Return (X, Y) of the center of cell containing provided text 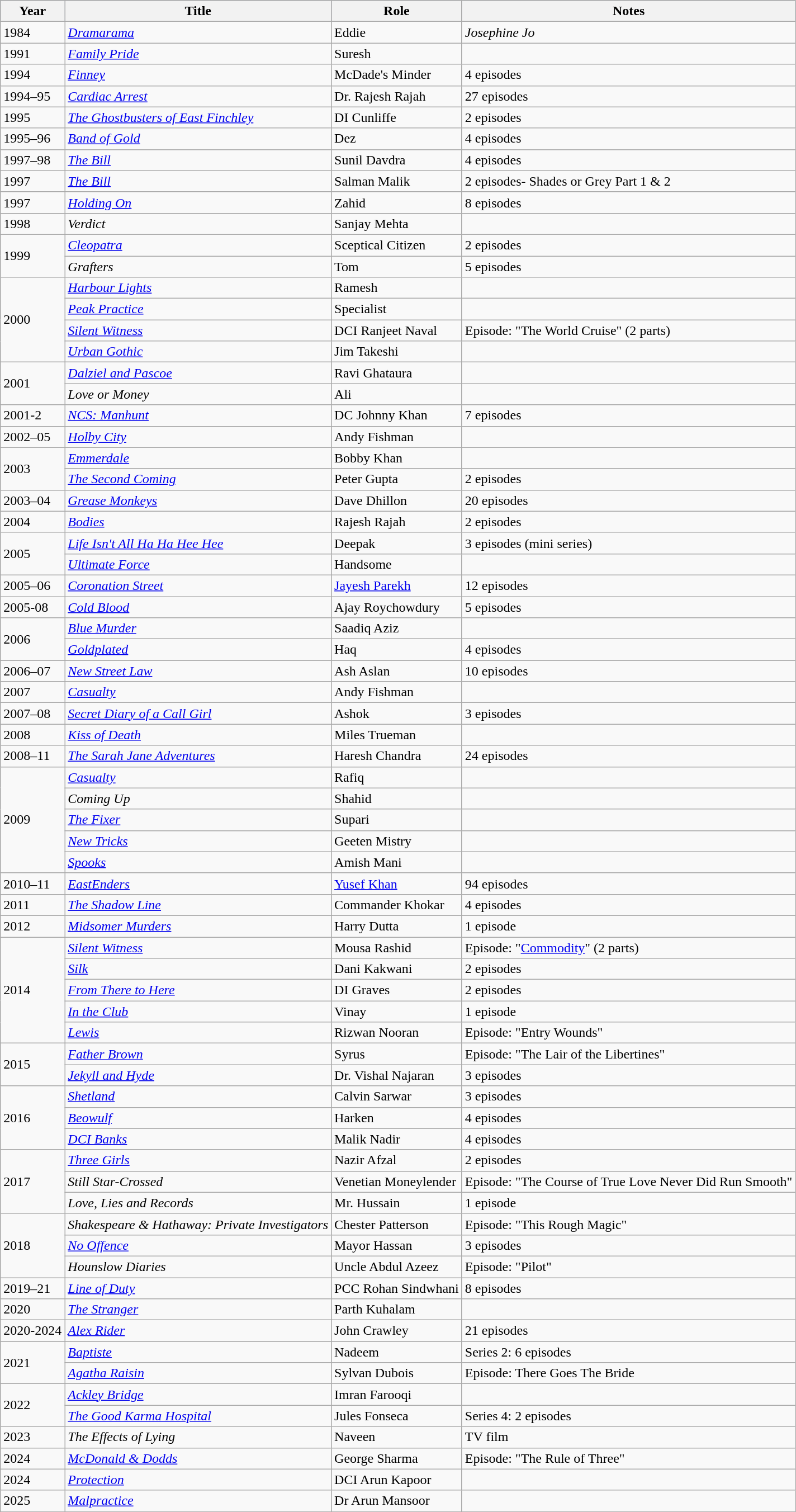
Bodies (198, 522)
2005–06 (32, 585)
Peak Practice (198, 309)
2008 (32, 735)
3 episodes (mini series) (628, 543)
From There to Here (198, 990)
1995 (32, 117)
1997–98 (32, 160)
Josephine Jo (628, 32)
2014 (32, 990)
Cardiac Arrest (198, 96)
Year (32, 11)
Episode: There Goes The Bride (628, 1373)
Haresh Chandra (397, 756)
Shakespeare & Hathaway: Private Investigators (198, 1224)
Cold Blood (198, 607)
Mayor Hassan (397, 1245)
Episode: "The Rule of Three" (628, 1458)
Grafters (198, 267)
McDade's Minder (397, 75)
2010–11 (32, 883)
Harry Dutta (397, 926)
Haq (397, 650)
Protection (198, 1480)
The Shadow Line (198, 905)
Handsome (397, 564)
DCI Arun Kapoor (397, 1480)
DCI Banks (198, 1139)
94 episodes (628, 883)
Holby City (198, 437)
Sunil Davdra (397, 160)
2005 (32, 554)
Baptiste (198, 1352)
Tom (397, 267)
George Sharma (397, 1458)
Jim Takeshi (397, 352)
Calvin Sarwar (397, 1097)
In the Club (198, 1012)
Saadiq Aziz (397, 629)
Zahid (397, 202)
2023 (32, 1437)
2019–21 (32, 1288)
2025 (32, 1501)
Family Pride (198, 54)
Verdict (198, 224)
Midsomer Murders (198, 926)
2020-2024 (32, 1331)
Nadeem (397, 1352)
New Street Law (198, 671)
Ultimate Force (198, 564)
Finney (198, 75)
2002–05 (32, 437)
Kiss of Death (198, 735)
DCI Ranjeet Naval (397, 330)
2018 (32, 1245)
2005-08 (32, 607)
Holding On (198, 202)
Imran Farooqi (397, 1395)
Yusef Khan (397, 883)
Ali (397, 394)
PCC Rohan Sindwhani (397, 1288)
Coronation Street (198, 585)
20 episodes (628, 500)
7 episodes (628, 415)
Supari (397, 820)
Episode: "Entry Wounds" (628, 1033)
Chester Patterson (397, 1224)
2009 (32, 820)
Dr Arun Mansoor (397, 1501)
Parth Kuhalam (397, 1310)
Role (397, 11)
Ravi Ghataura (397, 373)
Beowulf (198, 1118)
2008–11 (32, 756)
2007–08 (32, 714)
2022 (32, 1405)
Harbour Lights (198, 288)
Miles Trueman (397, 735)
John Crawley (397, 1331)
2021 (32, 1363)
Sylvan Dubois (397, 1373)
Hounslow Diaries (198, 1267)
Mousa Rashid (397, 948)
Notes (628, 11)
TV film (628, 1437)
2001 (32, 384)
Harken (397, 1118)
Line of Duty (198, 1288)
Three Girls (198, 1160)
Lewis (198, 1033)
10 episodes (628, 671)
2003 (32, 469)
2000 (32, 320)
Series 2: 6 episodes (628, 1352)
EastEnders (198, 883)
2001-2 (32, 415)
2004 (32, 522)
Agatha Raisin (198, 1373)
DI Cunliffe (397, 117)
Eddie (397, 32)
2006 (32, 639)
Episode: "The World Cruise" (2 parts) (628, 330)
2007 (32, 692)
Uncle Abdul Azeez (397, 1267)
2017 (32, 1182)
Episode: "The Lair of the Libertines" (628, 1054)
2003–04 (32, 500)
Blue Murder (198, 629)
Malik Nadir (397, 1139)
Ashok (397, 714)
Dr. Rajesh Rajah (397, 96)
Series 4: 2 episodes (628, 1416)
12 episodes (628, 585)
Episode: "Commodity" (2 parts) (628, 948)
Silk (198, 969)
1995–96 (32, 139)
Shahid (397, 798)
New Tricks (198, 841)
Amish Mani (397, 862)
2012 (32, 926)
1994 (32, 75)
Dani Kakwani (397, 969)
Rajesh Rajah (397, 522)
1994–95 (32, 96)
The Good Karma Hospital (198, 1416)
Rafiq (397, 777)
Nazir Afzal (397, 1160)
DI Graves (397, 990)
Love, Lies and Records (198, 1203)
Ackley Bridge (198, 1395)
Ramesh (397, 288)
Alex Rider (198, 1331)
Rizwan Nooran (397, 1033)
Sceptical Citizen (397, 245)
Cleopatra (198, 245)
Specialist (397, 309)
2016 (32, 1118)
Dramarama (198, 32)
NCS: Manhunt (198, 415)
Episode: "The Course of True Love Never Did Run Smooth" (628, 1182)
DC Johnny Khan (397, 415)
Dr. Vishal Najaran (397, 1075)
24 episodes (628, 756)
Bobby Khan (397, 458)
Malpractice (198, 1501)
Goldplated (198, 650)
2015 (32, 1065)
27 episodes (628, 96)
Vinay (397, 1012)
2006–07 (32, 671)
Coming Up (198, 798)
Still Star-Crossed (198, 1182)
Sanjay Mehta (397, 224)
Dalziel and Pascoe (198, 373)
Peter Gupta (397, 479)
Urban Gothic (198, 352)
Band of Gold (198, 139)
The Effects of Lying (198, 1437)
Spooks (198, 862)
Secret Diary of a Call Girl (198, 714)
1991 (32, 54)
Episode: "Pilot" (628, 1267)
Life Isn't All Ha Ha Hee Hee (198, 543)
The Stranger (198, 1310)
Grease Monkeys (198, 500)
The Second Coming (198, 479)
1984 (32, 32)
Venetian Moneylender (397, 1182)
Commander Khokar (397, 905)
Jules Fonseca (397, 1416)
Shetland (198, 1097)
2020 (32, 1310)
1998 (32, 224)
Emmerdale (198, 458)
Naveen (397, 1437)
The Sarah Jane Adventures (198, 756)
McDonald & Dodds (198, 1458)
The Fixer (198, 820)
Title (198, 11)
Dave Dhillon (397, 500)
Episode: "This Rough Magic" (628, 1224)
Ajay Roychowdury (397, 607)
Suresh (397, 54)
2 episodes- Shades or Grey Part 1 & 2 (628, 181)
Geeten Mistry (397, 841)
Ash Aslan (397, 671)
21 episodes (628, 1331)
1999 (32, 256)
Deepak (397, 543)
Syrus (397, 1054)
The Ghostbusters of East Finchley (198, 117)
2011 (32, 905)
No Offence (198, 1245)
Mr. Hussain (397, 1203)
Father Brown (198, 1054)
Dez (397, 139)
Salman Malik (397, 181)
Love or Money (198, 394)
Jekyll and Hyde (198, 1075)
Jayesh Parekh (397, 585)
